Locate the cell with the specified text and output its (x, y) center coordinate. 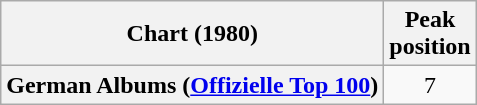
Chart (1980) (192, 34)
7 (430, 85)
German Albums (Offizielle Top 100) (192, 85)
Peakposition (430, 34)
